Capture the cell that displays the provided text and extract its (x, y) central coordinate. 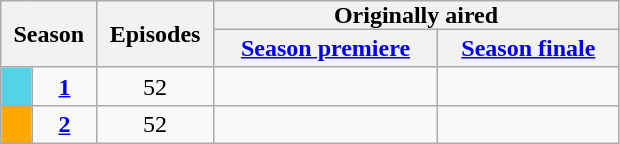
Originally aired (416, 15)
Season finale (528, 48)
Season premiere (326, 48)
Episodes (155, 34)
2 (64, 124)
1 (64, 86)
Season (49, 34)
